Scan for the cell matching the given text and deliver its (x, y) coordinate at center. 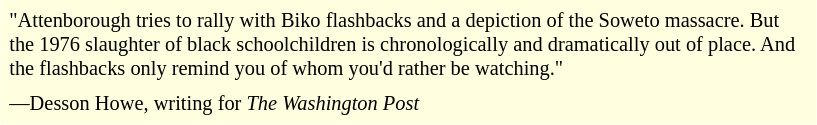
—Desson Howe, writing for The Washington Post (408, 104)
